Capture the cell that displays the provided text and extract its (X, Y) central coordinate. 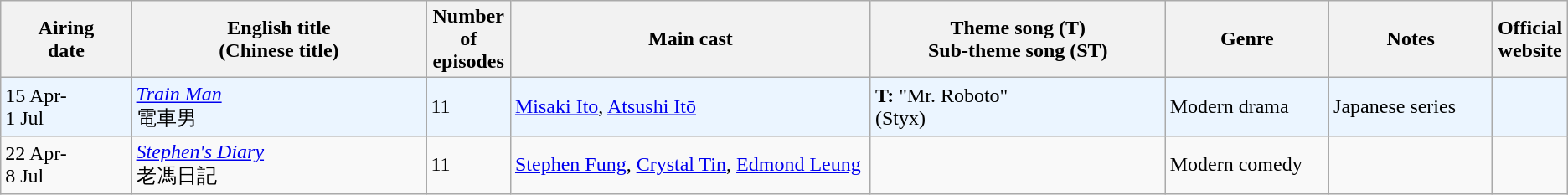
Misaki Ito, Atsushi Itō (690, 107)
22 Apr- 8 Jul (66, 165)
Number of episodes (469, 39)
15 Apr- 1 Jul (66, 107)
Main cast (690, 39)
English title (Chinese title) (279, 39)
Genre (1246, 39)
Modern drama (1246, 107)
Modern comedy (1246, 165)
Official website (1529, 39)
Theme song (T) Sub-theme song (ST) (1018, 39)
Japanese series (1411, 107)
Stephen's Diary 老馮日記 (279, 165)
Notes (1411, 39)
Airingdate (66, 39)
T: "Mr. Roboto" (Styx) (1018, 107)
Stephen Fung, Crystal Tin, Edmond Leung (690, 165)
Train Man 電車男 (279, 107)
